Find where the given text appears and provide that cell's center as [x, y] coordinate. 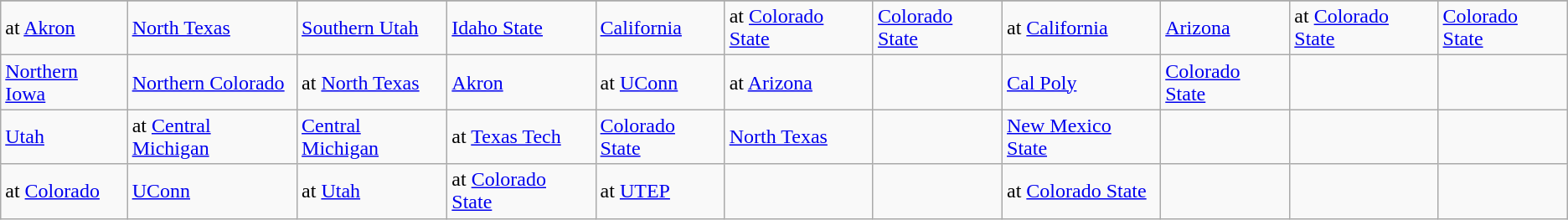
Southern Utah [372, 28]
at Arizona [799, 82]
Central Michigan [372, 137]
UConn [212, 191]
at Akron [64, 28]
at Utah [372, 191]
at UTEP [660, 191]
at North Texas [372, 82]
Utah [64, 137]
at Colorado [64, 191]
Northern Colorado [212, 82]
New Mexico State [1082, 137]
Arizona [1225, 28]
Idaho State [521, 28]
at Central Michigan [212, 137]
at Texas Tech [521, 137]
California [660, 28]
at California [1082, 28]
at UConn [660, 82]
Akron [521, 82]
Northern Iowa [64, 82]
Cal Poly [1082, 82]
